Provide the [X, Y] coordinate of the cell's center where the given text is located.  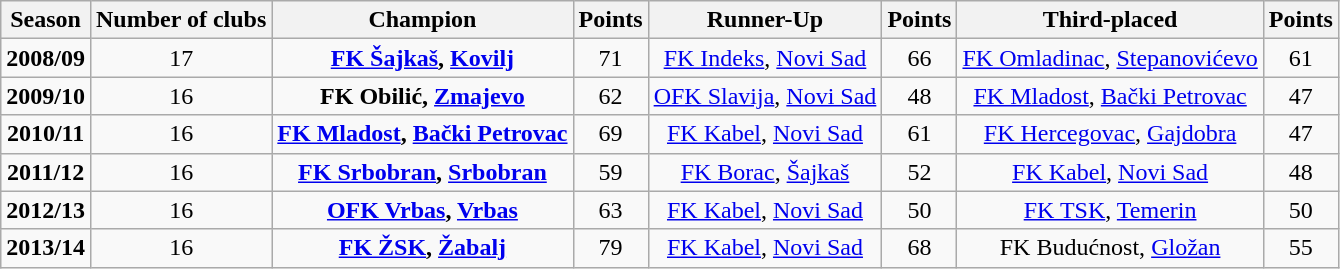
2009/10 [46, 96]
FK TSK, Temerin [1110, 210]
OFK Vrbas, Vrbas [422, 210]
2012/13 [46, 210]
OFK Slavija, Novi Sad [765, 96]
FK Omladinac, Stepanovićevo [1110, 58]
62 [610, 96]
68 [920, 248]
59 [610, 172]
17 [180, 58]
FK Srbobran, Srbobran [422, 172]
79 [610, 248]
FK Indeks, Novi Sad [765, 58]
FK Hercegovac, Gajdobra [1110, 134]
FK Budućnost, Gložan [1110, 248]
2008/09 [46, 58]
55 [1300, 248]
Third-placed [1110, 20]
FK ŽSK, Žabalj [422, 248]
63 [610, 210]
FK Obilić, Zmajevo [422, 96]
69 [610, 134]
FK Šajkaš, Kovilj [422, 58]
Runner-Up [765, 20]
Number of clubs [180, 20]
FK Borac, Šajkaš [765, 172]
Season [46, 20]
Champion [422, 20]
2010/11 [46, 134]
52 [920, 172]
2011/12 [46, 172]
66 [920, 58]
71 [610, 58]
2013/14 [46, 248]
